Return [x, y] of the center of cell containing provided text 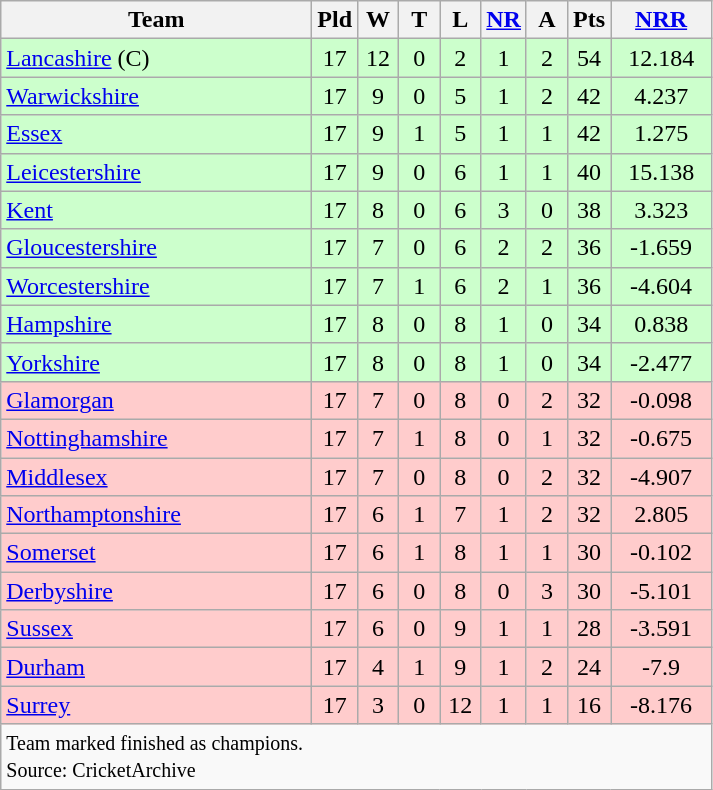
-3.591 [662, 629]
28 [590, 629]
L [460, 20]
Hampshire [156, 324]
Surrey [156, 705]
Team marked finished as champions.Source: CricketArchive [356, 756]
-0.675 [662, 438]
Pld [335, 20]
NR [504, 20]
2.805 [662, 515]
Lancashire (C) [156, 58]
Nottinghamshire [156, 438]
Pts [590, 20]
Derbyshire [156, 591]
Kent [156, 210]
Durham [156, 667]
1.275 [662, 134]
Somerset [156, 553]
NRR [662, 20]
24 [590, 667]
-4.907 [662, 477]
-4.604 [662, 286]
-0.102 [662, 553]
54 [590, 58]
-2.477 [662, 362]
Northamptonshire [156, 515]
-5.101 [662, 591]
3.323 [662, 210]
Sussex [156, 629]
4 [378, 667]
12.184 [662, 58]
Leicestershire [156, 172]
A [546, 20]
-0.098 [662, 400]
W [378, 20]
Yorkshire [156, 362]
-8.176 [662, 705]
T [420, 20]
Middlesex [156, 477]
Glamorgan [156, 400]
Essex [156, 134]
16 [590, 705]
-1.659 [662, 248]
38 [590, 210]
40 [590, 172]
Warwickshire [156, 96]
4.237 [662, 96]
Worcestershire [156, 286]
-7.9 [662, 667]
0.838 [662, 324]
15.138 [662, 172]
Team [156, 20]
Gloucestershire [156, 248]
